Output the [x, y] coordinate of the center of the cell containing the given text.  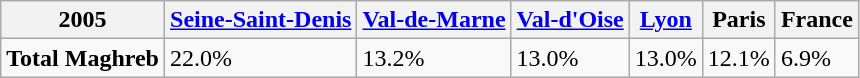
13.2% [434, 58]
Seine-Saint-Denis [261, 20]
Val-de-Marne [434, 20]
Val-d'Oise [570, 20]
France [816, 20]
6.9% [816, 58]
Total Maghreb [83, 58]
Paris [738, 20]
2005 [83, 20]
Lyon [666, 20]
22.0% [261, 58]
12.1% [738, 58]
